Capture the cell that displays the provided text and extract its (x, y) central coordinate. 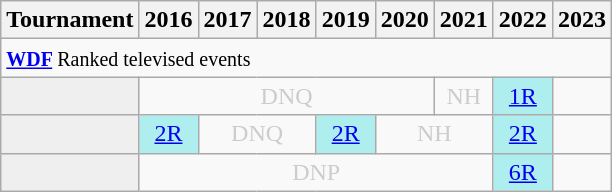
Tournament (70, 20)
DNP (316, 172)
1R (522, 96)
WDF Ranked televised events (306, 58)
2016 (168, 20)
2023 (582, 20)
2021 (464, 20)
2022 (522, 20)
2020 (404, 20)
6R (522, 172)
2017 (228, 20)
2019 (346, 20)
2018 (286, 20)
